Identify which cell holds the provided text, then report its (x, y) central coordinate. 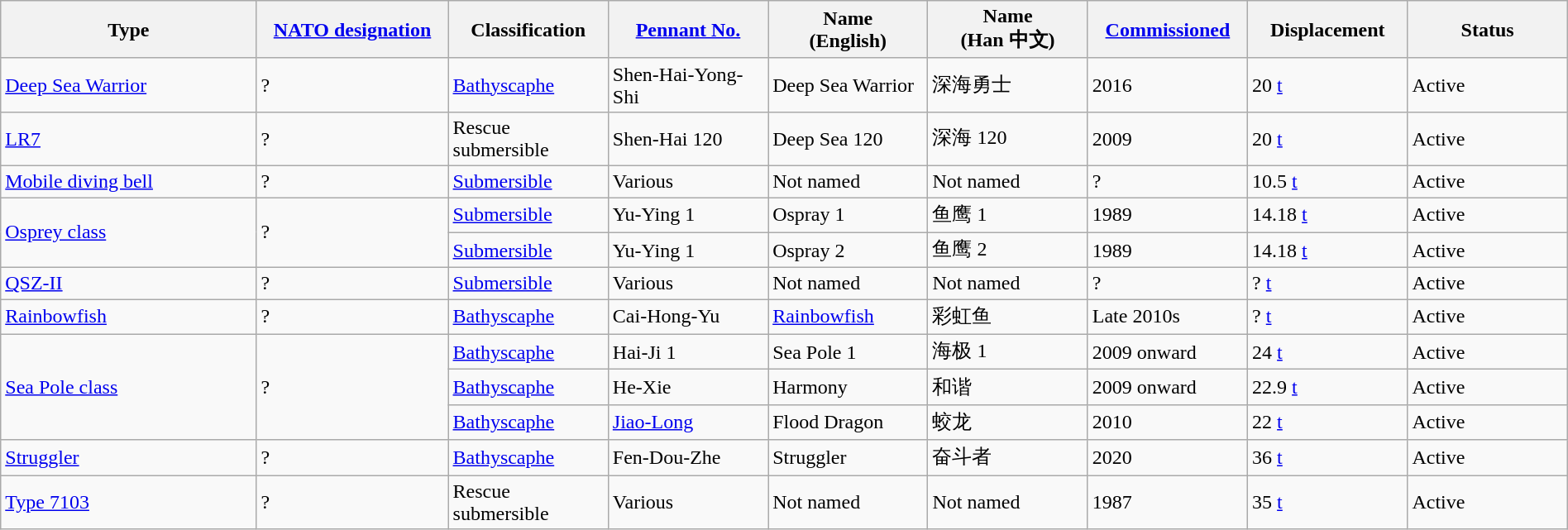
QSZ-II (129, 284)
Deep Sea 120 (849, 139)
Name(Han 中文) (1007, 30)
NATO designation (352, 30)
蛟龙 (1007, 422)
Classification (528, 30)
1987 (1168, 501)
和谐 (1007, 387)
10.5 t (1328, 181)
Ospray 2 (849, 250)
Late 2010s (1168, 318)
Hai-Ji 1 (688, 352)
Displacement (1328, 30)
Name(English) (849, 30)
深海勇士 (1007, 84)
Pennant No. (688, 30)
Jiao-Long (688, 422)
Sea Pole 1 (849, 352)
Status (1487, 30)
Mobile diving bell (129, 181)
Osprey class (129, 232)
35 t (1328, 501)
海极 1 (1007, 352)
深海 120 (1007, 139)
Shen-Hai 120 (688, 139)
Shen-Hai-Yong-Shi (688, 84)
LR7 (129, 139)
24 t (1328, 352)
Flood Dragon (849, 422)
奋斗者 (1007, 458)
He-Xie (688, 387)
Ospray 1 (849, 215)
Harmony (849, 387)
2010 (1168, 422)
2020 (1168, 458)
Type (129, 30)
Type 7103 (129, 501)
彩虹鱼 (1007, 318)
鱼鹰 1 (1007, 215)
Sea Pole class (129, 387)
Fen-Dou-Zhe (688, 458)
Cai-Hong-Yu (688, 318)
22 t (1328, 422)
36 t (1328, 458)
22.9 t (1328, 387)
2016 (1168, 84)
鱼鹰 2 (1007, 250)
2009 (1168, 139)
Commissioned (1168, 30)
